Extract the (X, Y) coordinate from the center of the cell holding the provided text.  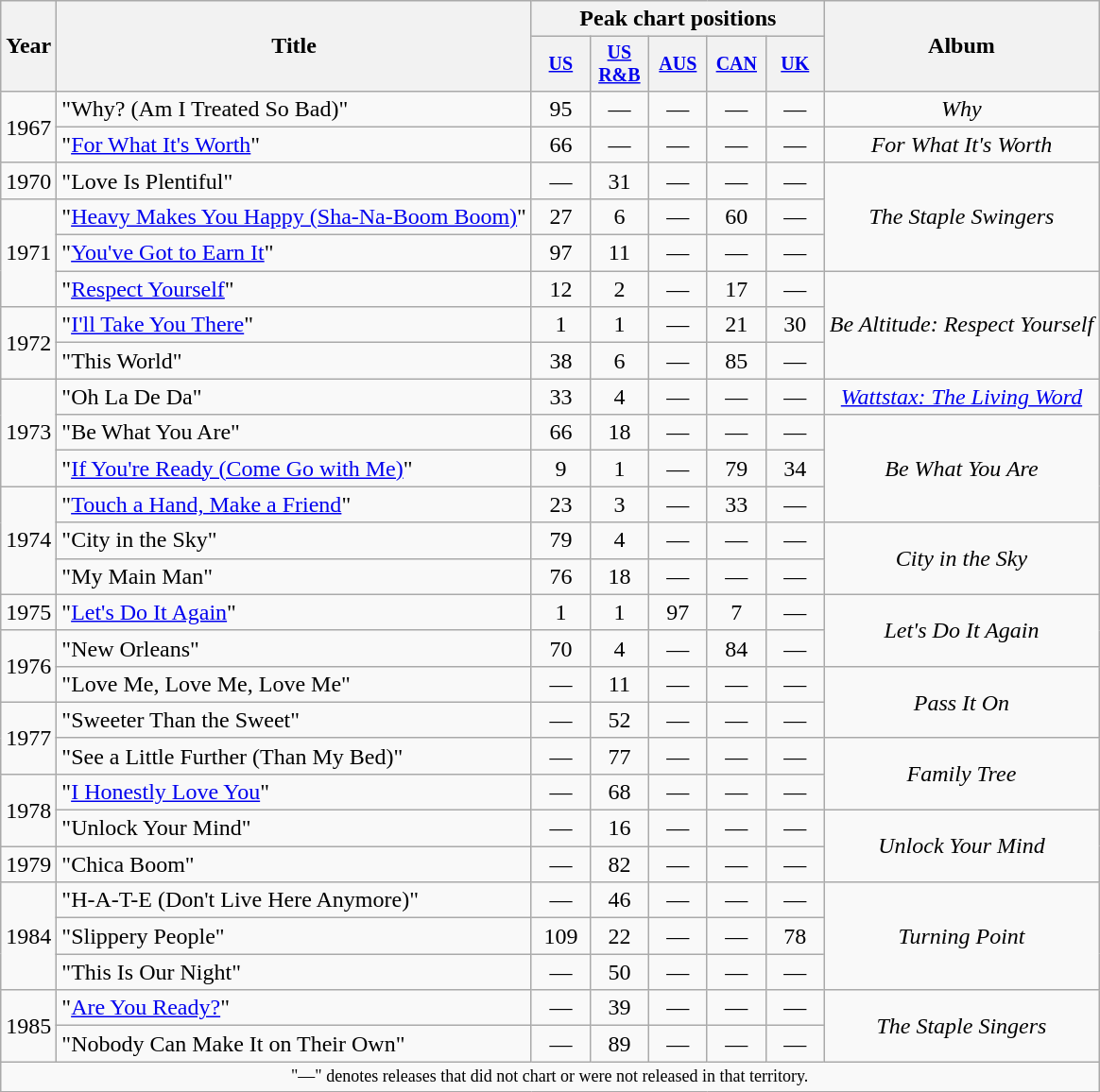
95 (560, 109)
1972 (28, 343)
2 (619, 289)
76 (560, 576)
"Unlock Your Mind" (295, 828)
1973 (28, 433)
70 (560, 648)
"Nobody Can Make It on Their Own" (295, 1044)
1979 (28, 864)
1977 (28, 738)
"Sweeter Than the Sweet" (295, 720)
Be Altitude: Respect Yourself (961, 325)
27 (560, 216)
Year (28, 46)
60 (736, 216)
Pass It On (961, 702)
"Are You Ready?" (295, 1008)
"If You're Ready (Come Go with Me)" (295, 469)
21 (736, 325)
"Respect Yourself" (295, 289)
89 (619, 1044)
"Love Is Plentiful" (295, 180)
82 (619, 864)
85 (736, 361)
Wattstax: The Living Word (961, 397)
US (560, 64)
1978 (28, 810)
1971 (28, 252)
Family Tree (961, 774)
"This World" (295, 361)
"This Is Our Night" (295, 972)
"For What It's Worth" (295, 145)
CAN (736, 64)
"—" denotes releases that did not chart or were not released in that territory. (550, 1077)
34 (795, 469)
46 (619, 900)
Title (295, 46)
50 (619, 972)
"Why? (Am I Treated So Bad)" (295, 109)
39 (619, 1008)
"Heavy Makes You Happy (Sha-Na-Boom Boom)" (295, 216)
"Oh La De Da" (295, 397)
The Staple Swingers (961, 216)
7 (736, 612)
"Touch a Hand, Make a Friend" (295, 504)
1967 (28, 127)
23 (560, 504)
Let's Do It Again (961, 630)
109 (560, 936)
1984 (28, 936)
Unlock Your Mind (961, 846)
22 (619, 936)
"I Honestly Love You" (295, 792)
1970 (28, 180)
77 (619, 756)
USR&B (619, 64)
"New Orleans" (295, 648)
"Love Me, Love Me, Love Me" (295, 684)
3 (619, 504)
"H-A-T-E (Don't Live Here Anymore)" (295, 900)
16 (619, 828)
UK (795, 64)
Peak chart positions (678, 19)
Album (961, 46)
31 (619, 180)
"Be What You Are" (295, 433)
Why (961, 109)
12 (560, 289)
"Let's Do It Again" (295, 612)
For What It's Worth (961, 145)
"See a Little Further (Than My Bed)" (295, 756)
17 (736, 289)
City in the Sky (961, 558)
68 (619, 792)
"My Main Man" (295, 576)
78 (795, 936)
"I'll Take You There" (295, 325)
"Chica Boom" (295, 864)
The Staple Singers (961, 1026)
84 (736, 648)
1975 (28, 612)
1974 (28, 540)
"You've Got to Earn It" (295, 253)
"City in the Sky" (295, 540)
Turning Point (961, 936)
"Slippery People" (295, 936)
Be What You Are (961, 469)
AUS (678, 64)
1985 (28, 1026)
38 (560, 361)
52 (619, 720)
1976 (28, 666)
30 (795, 325)
9 (560, 469)
